Find where the given text appears and provide that cell's center as [X, Y] coordinate. 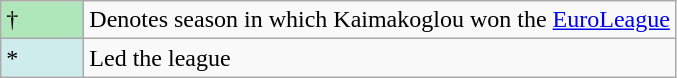
Led the league [380, 58]
† [42, 20]
Denotes season in which Kaimakoglou won the EuroLeague [380, 20]
* [42, 58]
